Return the [x, y] coordinate for the center point of the cell that contains the specified text.  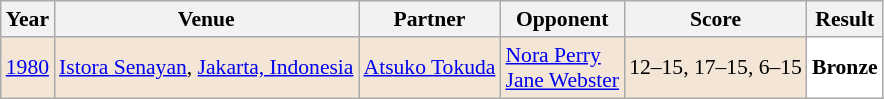
Bronze [845, 68]
1980 [28, 68]
Nora Perry Jane Webster [562, 68]
Istora Senayan, Jakarta, Indonesia [206, 68]
Venue [206, 19]
12–15, 17–15, 6–15 [716, 68]
Score [716, 19]
Partner [429, 19]
Atsuko Tokuda [429, 68]
Result [845, 19]
Opponent [562, 19]
Year [28, 19]
